Provide the [X, Y] coordinate of the cell's center where the given text is located.  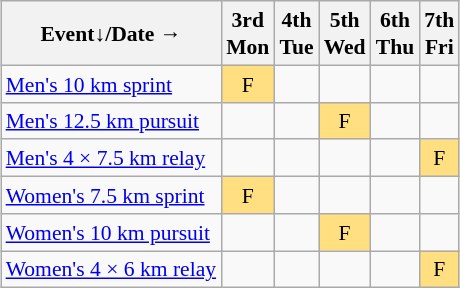
Men's 12.5 km pursuit [111, 120]
7thFri [439, 33]
6thThu [396, 33]
Men's 4 × 7.5 km relay [111, 158]
Women's 7.5 km sprint [111, 194]
Men's 10 km sprint [111, 84]
5thWed [345, 33]
Event↓/Date → [111, 33]
4thTue [296, 33]
Women's 10 km pursuit [111, 232]
Women's 4 × 6 km relay [111, 268]
3rdMon [248, 33]
